Identify which cell holds the provided text, then report its (x, y) central coordinate. 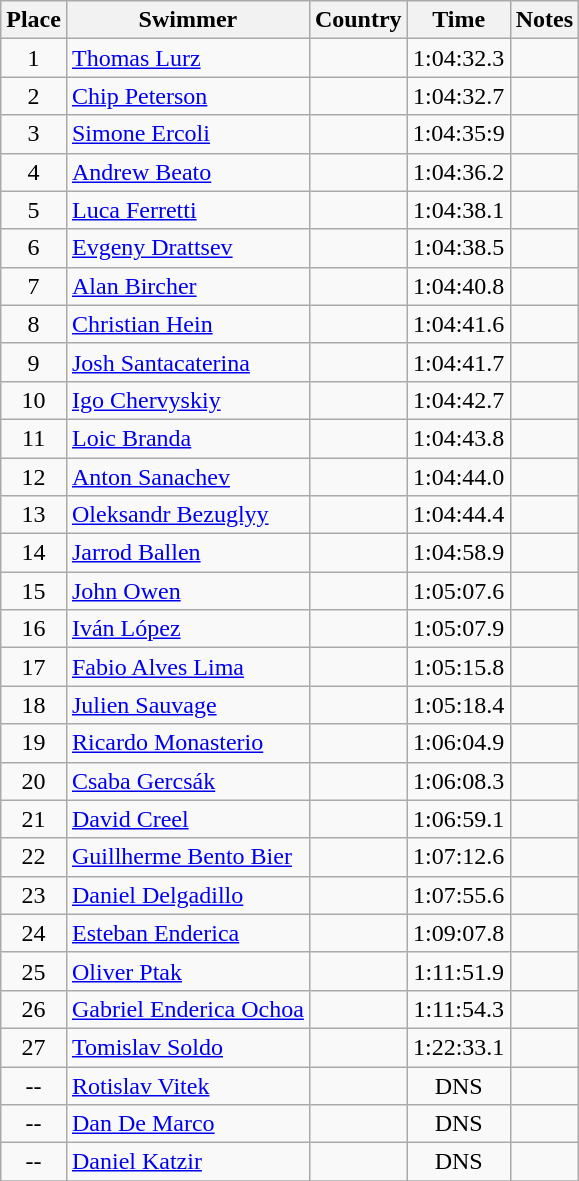
Evgeny Drattsev (188, 248)
Daniel Delgadillo (188, 895)
1:04:41.7 (458, 362)
Oliver Ptak (188, 971)
Chip Peterson (188, 96)
Anton Sanachev (188, 477)
Simone Ercoli (188, 134)
Alan Bircher (188, 286)
27 (34, 1047)
Csaba Gercsák (188, 781)
1:22:33.1 (458, 1047)
19 (34, 743)
Loic Branda (188, 438)
1 (34, 58)
Iván López (188, 629)
1:04:58.9 (458, 553)
Country (358, 20)
14 (34, 553)
3 (34, 134)
23 (34, 895)
Esteban Enderica (188, 933)
Jarrod Ballen (188, 553)
1:05:07.6 (458, 591)
5 (34, 210)
Luca Ferretti (188, 210)
1:04:44.0 (458, 477)
1:04:42.7 (458, 400)
Guillherme Bento Bier (188, 857)
1:06:04.9 (458, 743)
13 (34, 515)
Josh Santacaterina (188, 362)
7 (34, 286)
21 (34, 819)
1:04:41.6 (458, 324)
David Creel (188, 819)
26 (34, 1009)
6 (34, 248)
Time (458, 20)
Swimmer (188, 20)
Christian Hein (188, 324)
1:04:40.8 (458, 286)
1:05:15.8 (458, 667)
Place (34, 20)
Igo Chervyskiy (188, 400)
1:09:07.8 (458, 933)
Dan De Marco (188, 1124)
Fabio Alves Lima (188, 667)
Notes (544, 20)
1:05:07.9 (458, 629)
Gabriel Enderica Ochoa (188, 1009)
1:11:54.3 (458, 1009)
Ricardo Monasterio (188, 743)
10 (34, 400)
Thomas Lurz (188, 58)
16 (34, 629)
1:04:32.3 (458, 58)
1:04:38.1 (458, 210)
1:04:43.8 (458, 438)
1:07:12.6 (458, 857)
1:11:51.9 (458, 971)
1:04:32.7 (458, 96)
20 (34, 781)
Oleksandr Bezuglyy (188, 515)
Andrew Beato (188, 172)
15 (34, 591)
Tomislav Soldo (188, 1047)
25 (34, 971)
1:06:59.1 (458, 819)
24 (34, 933)
1:04:35:9 (458, 134)
1:04:36.2 (458, 172)
1:04:38.5 (458, 248)
22 (34, 857)
11 (34, 438)
John Owen (188, 591)
17 (34, 667)
1:06:08.3 (458, 781)
Rotislav Vitek (188, 1085)
4 (34, 172)
Julien Sauvage (188, 705)
Daniel Katzir (188, 1162)
12 (34, 477)
9 (34, 362)
1:07:55.6 (458, 895)
1:05:18.4 (458, 705)
1:04:44.4 (458, 515)
8 (34, 324)
2 (34, 96)
18 (34, 705)
